Provide the (X, Y) coordinate of the cell's center where the given text is located.  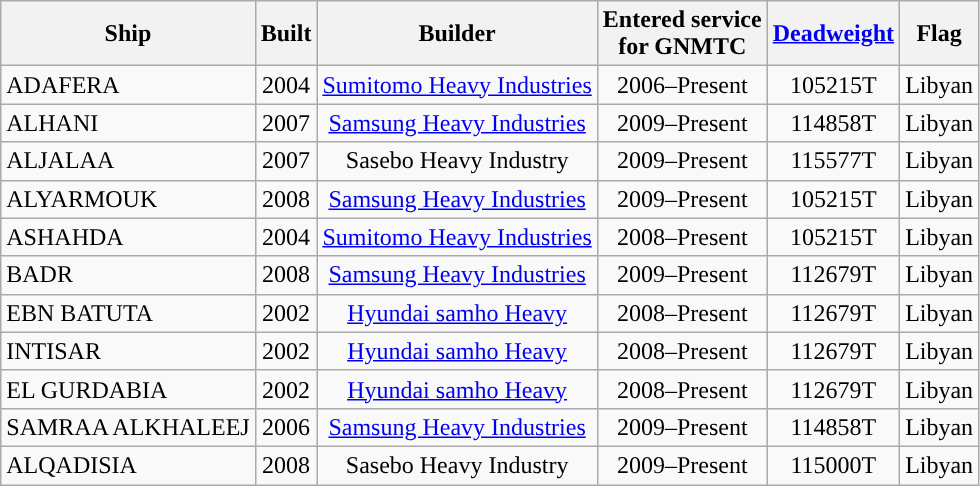
EL GURDABIA (128, 389)
Built (286, 34)
ALHANI (128, 123)
ASHAHDA (128, 237)
Flag (940, 34)
2006 (286, 427)
ALJALAA (128, 161)
2006–Present (682, 85)
ALYARMOUK (128, 199)
115000T (833, 465)
Ship (128, 34)
SAMRAA ALKHALEEJ (128, 427)
ADAFERA (128, 85)
INTISAR (128, 351)
Deadweight (833, 34)
Entered service for GNMTC (682, 34)
ALQADISIA (128, 465)
Builder (457, 34)
EBN BATUTA (128, 313)
BADR (128, 275)
115577T (833, 161)
